Return [X, Y] of the center of cell containing provided text 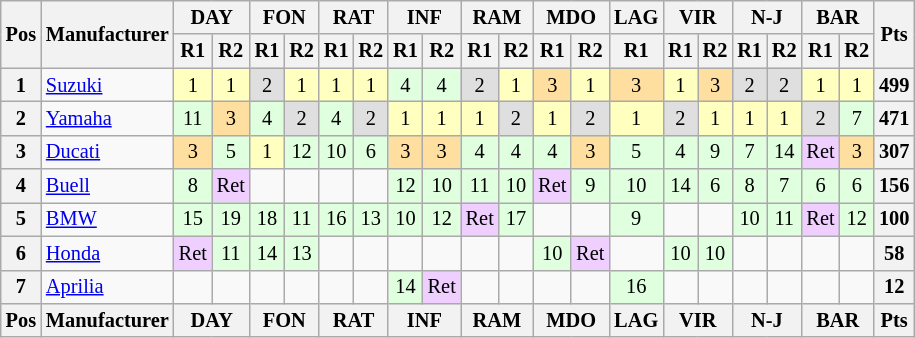
471 [894, 118]
18 [268, 219]
307 [894, 152]
15 [193, 219]
Buell [108, 186]
BMW [108, 219]
499 [894, 85]
58 [894, 253]
Yamaha [108, 118]
Ducati [108, 152]
Aprilia [108, 287]
100 [894, 219]
19 [231, 219]
156 [894, 186]
17 [516, 219]
Honda [108, 253]
Suzuki [108, 85]
